From the cell containing the given text, extract its center point as (X, Y) coordinate. 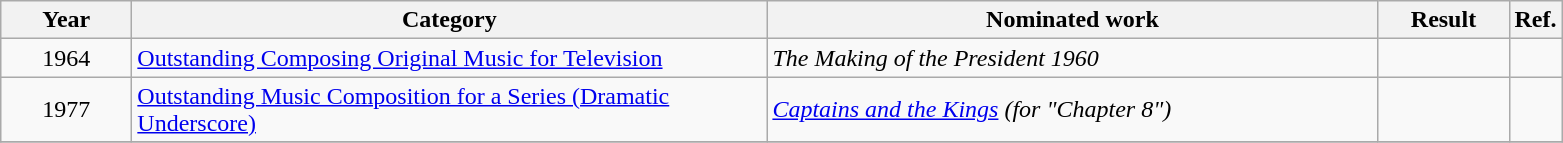
Ref. (1536, 20)
Outstanding Music Composition for a Series (Dramatic Underscore) (450, 110)
Year (66, 20)
1964 (66, 58)
Captains and the Kings (for "Chapter 8") (1072, 110)
The Making of the President 1960 (1072, 58)
1977 (66, 110)
Outstanding Composing Original Music for Television (450, 58)
Category (450, 20)
Result (1444, 20)
Nominated work (1072, 20)
